Capture the cell that displays the provided text and extract its (x, y) central coordinate. 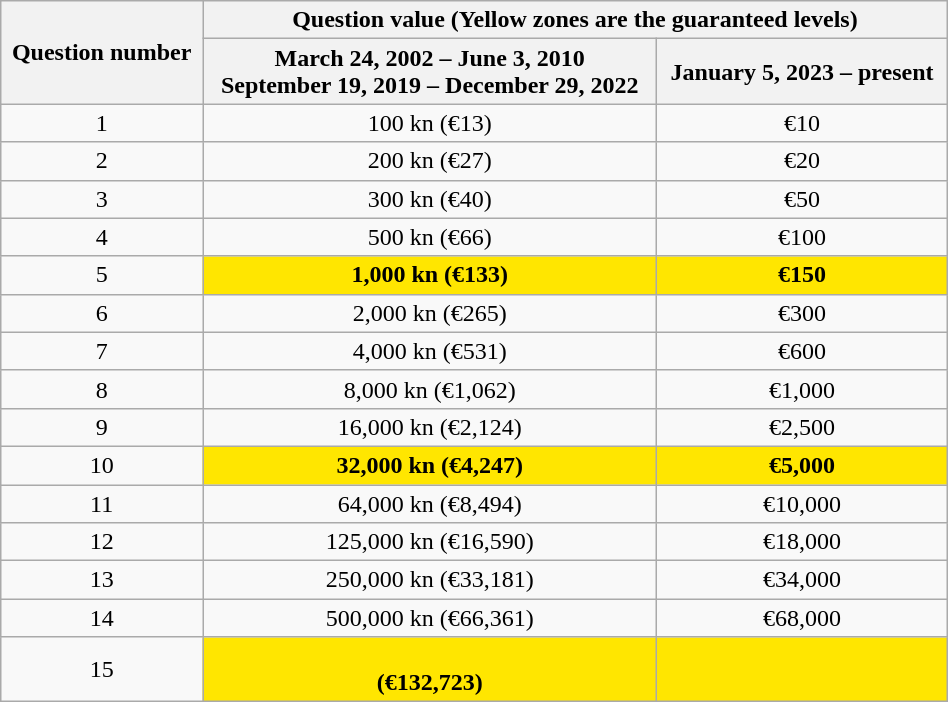
7 (102, 351)
2,000 kn (€265) (430, 313)
€300 (802, 313)
32,000 kn (€4,247) (430, 465)
€10 (802, 123)
250,000 kn (€33,181) (430, 580)
8,000 kn (€1,062) (430, 389)
9 (102, 427)
€18,000 (802, 542)
10 (102, 465)
300 kn (€40) (430, 199)
€20 (802, 161)
€150 (802, 275)
200 kn (€27) (430, 161)
4 (102, 237)
€10,000 (802, 503)
Question value (Yellow zones are the guaranteed levels) (576, 20)
€68,000 (802, 618)
100 kn (€13) (430, 123)
€2,500 (802, 427)
5 (102, 275)
(€132,723) (430, 670)
€600 (802, 351)
15 (102, 670)
14 (102, 618)
€50 (802, 199)
1,000 kn (€133) (430, 275)
8 (102, 389)
13 (102, 580)
11 (102, 503)
4,000 kn (€531) (430, 351)
64,000 kn (€8,494) (430, 503)
500,000 kn (€66,361) (430, 618)
1 (102, 123)
€1,000 (802, 389)
16,000 kn (€2,124) (430, 427)
3 (102, 199)
€100 (802, 237)
€5,000 (802, 465)
March 24, 2002 – June 3, 2010September 19, 2019 – December 29, 2022 (430, 72)
January 5, 2023 – present (802, 72)
€34,000 (802, 580)
500 kn (€66) (430, 237)
6 (102, 313)
2 (102, 161)
12 (102, 542)
Question number (102, 52)
125,000 kn (€16,590) (430, 542)
